Extract the (X, Y) coordinate from the center of the cell holding the provided text.  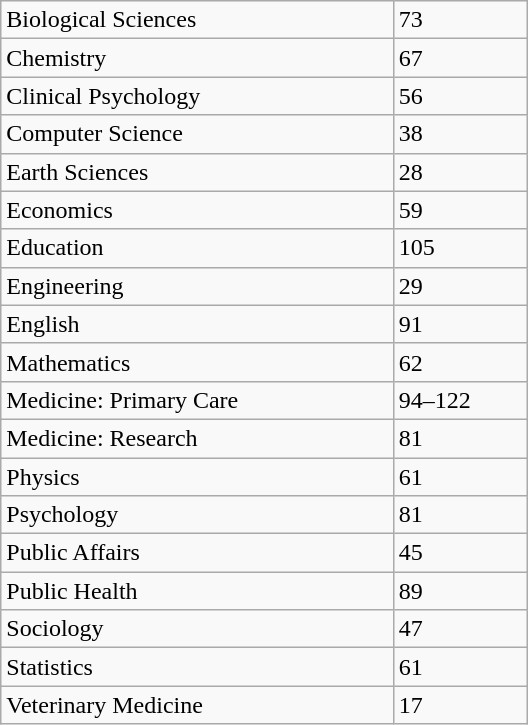
Physics (197, 477)
Engineering (197, 286)
Earth Sciences (197, 172)
73 (460, 20)
56 (460, 96)
Computer Science (197, 134)
Sociology (197, 629)
105 (460, 248)
89 (460, 591)
91 (460, 324)
English (197, 324)
62 (460, 362)
Education (197, 248)
45 (460, 553)
Public Health (197, 591)
Statistics (197, 667)
Chemistry (197, 58)
29 (460, 286)
94–122 (460, 400)
Biological Sciences (197, 20)
Medicine: Primary Care (197, 400)
Economics (197, 210)
47 (460, 629)
Medicine: Research (197, 438)
Clinical Psychology (197, 96)
28 (460, 172)
17 (460, 705)
Veterinary Medicine (197, 705)
38 (460, 134)
59 (460, 210)
Public Affairs (197, 553)
Mathematics (197, 362)
67 (460, 58)
Psychology (197, 515)
